Return (x, y) of the center of cell containing provided text 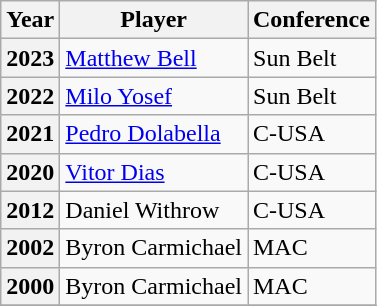
Daniel Withrow (154, 210)
Vitor Dias (154, 172)
2012 (30, 210)
2000 (30, 286)
2023 (30, 58)
Year (30, 20)
Matthew Bell (154, 58)
2002 (30, 248)
2021 (30, 134)
Pedro Dolabella (154, 134)
Conference (312, 20)
Player (154, 20)
Milo Yosef (154, 96)
2022 (30, 96)
2020 (30, 172)
